Find where the given text appears and provide that cell's center as [X, Y] coordinate. 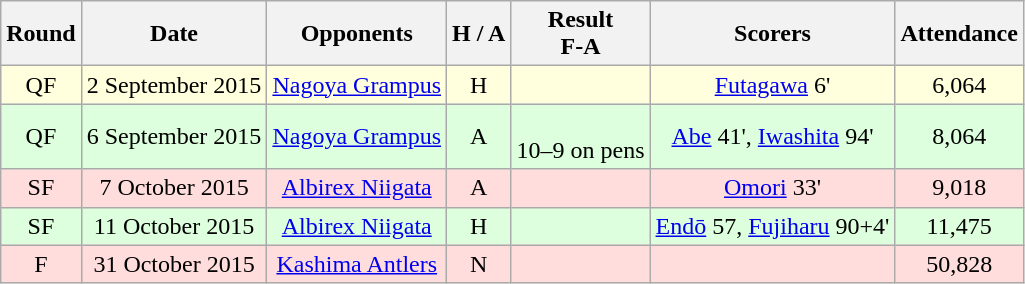
11 October 2015 [174, 226]
Round [41, 34]
Endō 57, Fujiharu 90+4' [772, 226]
F [41, 264]
Kashima Antlers [357, 264]
6 September 2015 [174, 136]
10–9 on pens [580, 136]
ResultF-A [580, 34]
Futagawa 6' [772, 85]
Opponents [357, 34]
11,475 [959, 226]
50,828 [959, 264]
N [479, 264]
8,064 [959, 136]
Attendance [959, 34]
2 September 2015 [174, 85]
9,018 [959, 188]
Scorers [772, 34]
Date [174, 34]
6,064 [959, 85]
31 October 2015 [174, 264]
7 October 2015 [174, 188]
H / A [479, 34]
Omori 33' [772, 188]
Abe 41', Iwashita 94' [772, 136]
